Scan for the cell matching the given text and deliver its [x, y] coordinate at center. 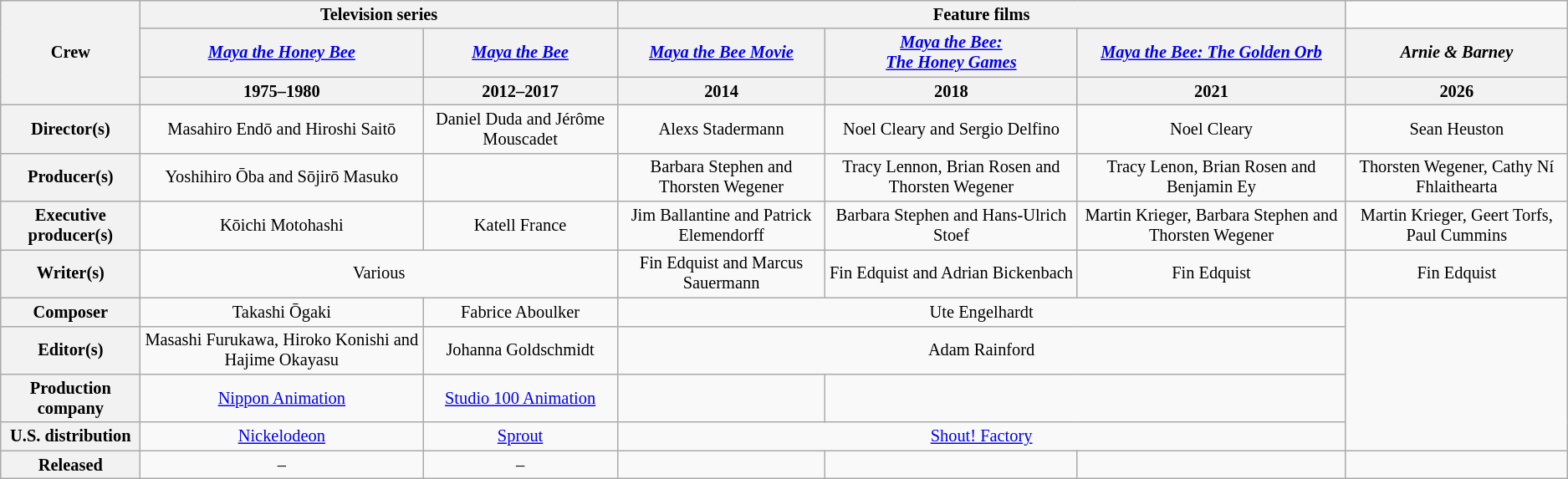
Maya the Honey Bee [282, 53]
Johanna Goldschmidt [520, 350]
Nippon Animation [282, 398]
Fin Edquist and Adrian Bickenbach [952, 273]
Composer [70, 312]
Kōichi Motohashi [282, 226]
Various [379, 273]
Masashi Furukawa, Hiroko Konishi and Hajime Okayasu [282, 350]
Tracy Lennon, Brian Rosen and Thorsten Wegener [952, 177]
Feature films [981, 14]
Yoshihiro Ōba and Sōjirō Masuko [282, 177]
Maya the Bee Movie [721, 53]
U.S. distribution [70, 436]
Masahiro Endō and Hiroshi Saitō [282, 129]
Fabrice Aboulker [520, 312]
Noel Cleary and Sergio Delfino [952, 129]
Martin Krieger, Barbara Stephen and Thorsten Wegener [1211, 226]
Maya the Bee: The Golden Orb [1211, 53]
Daniel Duda and Jérôme Mouscadet [520, 129]
2021 [1211, 91]
Studio 100 Animation [520, 398]
Takashi Ōgaki [282, 312]
Adam Rainford [981, 350]
Television series [379, 14]
Director(s) [70, 129]
Fin Edquist and Marcus Sauermann [721, 273]
Sean Heuston [1457, 129]
Alexs Stadermann [721, 129]
Arnie & Barney [1457, 53]
2014 [721, 91]
Barbara Stephen and Hans-Ulrich Stoef [952, 226]
Writer(s) [70, 273]
2018 [952, 91]
Tracy Lenon, Brian Rosen and Benjamin Ey [1211, 177]
Barbara Stephen and Thorsten Wegener [721, 177]
Nickelodeon [282, 436]
1975–1980 [282, 91]
Jim Ballantine and Patrick Elemendorff [721, 226]
2026 [1457, 91]
Producer(s) [70, 177]
Released [70, 465]
Noel Cleary [1211, 129]
Editor(s) [70, 350]
Thorsten Wegener, Cathy Ní Fhlaithearta [1457, 177]
Production company [70, 398]
Sprout [520, 436]
Executive producer(s) [70, 226]
Maya the Bee:The Honey Games [952, 53]
2012–2017 [520, 91]
Maya the Bee [520, 53]
Shout! Factory [981, 436]
Ute Engelhardt [981, 312]
Crew [70, 52]
Katell France [520, 226]
Martin Krieger, Geert Torfs, Paul Cummins [1457, 226]
